Provide the [X, Y] coordinate of the cell's center where the given text is located.  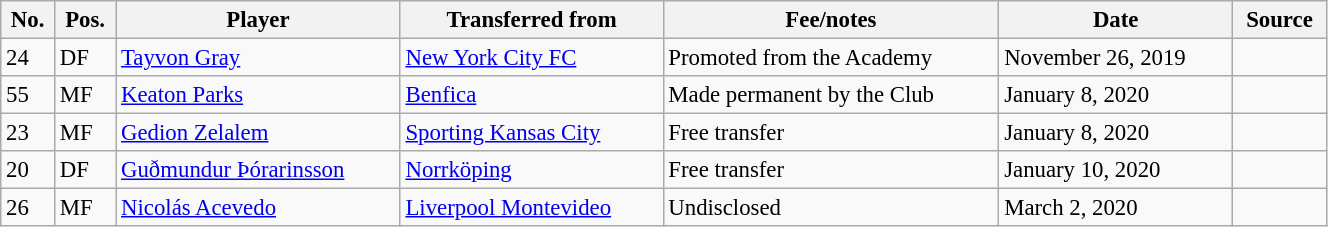
Undisclosed [831, 208]
Sporting Kansas City [532, 133]
24 [28, 58]
November 26, 2019 [1116, 58]
Player [258, 20]
Liverpool Montevideo [532, 208]
23 [28, 133]
March 2, 2020 [1116, 208]
Date [1116, 20]
Promoted from the Academy [831, 58]
Guðmundur Þórarinsson [258, 170]
Transferred from [532, 20]
January 10, 2020 [1116, 170]
Norrköping [532, 170]
Source [1279, 20]
Made permanent by the Club [831, 95]
Gedion Zelalem [258, 133]
Benfica [532, 95]
Tayvon Gray [258, 58]
55 [28, 95]
20 [28, 170]
Fee/notes [831, 20]
Pos. [84, 20]
Keaton Parks [258, 95]
No. [28, 20]
New York City FC [532, 58]
Nicolás Acevedo [258, 208]
26 [28, 208]
